Return the [X, Y] coordinate for the center point of the cell that contains the specified text.  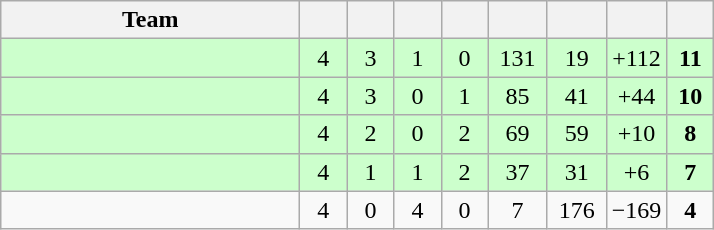
+6 [636, 172]
37 [518, 172]
+10 [636, 134]
−169 [636, 210]
69 [518, 134]
+112 [636, 58]
31 [576, 172]
8 [690, 134]
+44 [636, 96]
19 [576, 58]
131 [518, 58]
41 [576, 96]
11 [690, 58]
85 [518, 96]
176 [576, 210]
Team [150, 20]
10 [690, 96]
59 [576, 134]
